Extract the [X, Y] coordinate from the center of the cell holding the provided text.  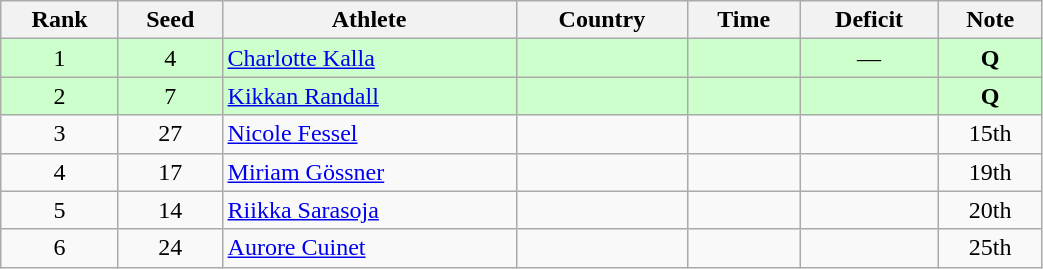
15th [990, 134]
20th [990, 210]
Charlotte Kalla [369, 58]
Deficit [870, 20]
Aurore Cuinet [369, 248]
2 [60, 96]
5 [60, 210]
Riikka Sarasoja [369, 210]
27 [170, 134]
6 [60, 248]
Kikkan Randall [369, 96]
Miriam Gössner [369, 172]
Rank [60, 20]
24 [170, 248]
Seed [170, 20]
Note [990, 20]
Athlete [369, 20]
Country [602, 20]
3 [60, 134]
14 [170, 210]
Nicole Fessel [369, 134]
1 [60, 58]
Time [744, 20]
7 [170, 96]
19th [990, 172]
— [870, 58]
25th [990, 248]
17 [170, 172]
